Search for the cell housing the specified text and yield its [X, Y] center coordinate. 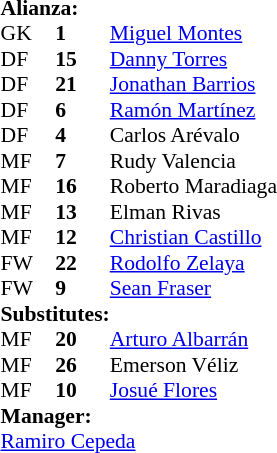
1 [82, 33]
4 [82, 135]
Miguel Montes [194, 33]
9 [82, 289]
20 [82, 339]
12 [82, 237]
Roberto Maradiaga [194, 187]
Ramón Martínez [194, 110]
GK [28, 33]
21 [82, 85]
16 [82, 187]
Carlos Arévalo [194, 135]
Rudy Valencia [194, 161]
15 [82, 59]
Manager: [139, 416]
Substitutes: [56, 314]
13 [82, 212]
Josué Flores [194, 391]
Arturo Albarrán [194, 339]
Christian Castillo [194, 237]
10 [82, 391]
6 [82, 110]
Danny Torres [194, 59]
Sean Fraser [194, 289]
Elman Rivas [194, 212]
Emerson Véliz [194, 365]
Jonathan Barrios [194, 85]
26 [82, 365]
Rodolfo Zelaya [194, 263]
22 [82, 263]
7 [82, 161]
